Return the (X, Y) coordinate for the center point of the cell that contains the specified text.  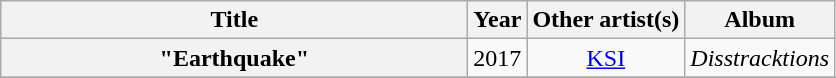
Other artist(s) (606, 20)
Year (498, 20)
Album (760, 20)
Title (234, 20)
2017 (498, 58)
KSI (606, 58)
"Earthquake" (234, 58)
Disstracktions (760, 58)
